For the text-containing cell, return its midpoint in [x, y] coordinate format. 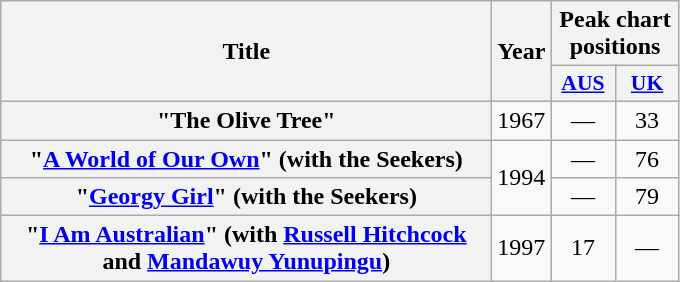
Peak chart positions [615, 34]
"I Am Australian" (with Russell Hitchcock and Mandawuy Yunupingu) [246, 248]
1967 [522, 120]
33 [647, 120]
"Georgy Girl" (with the Seekers) [246, 197]
76 [647, 159]
UK [647, 84]
79 [647, 197]
Year [522, 52]
Title [246, 52]
17 [583, 248]
AUS [583, 84]
1997 [522, 248]
"The Olive Tree" [246, 120]
"A World of Our Own" (with the Seekers) [246, 159]
1994 [522, 178]
